From the cell containing the given text, extract its center point as [x, y] coordinate. 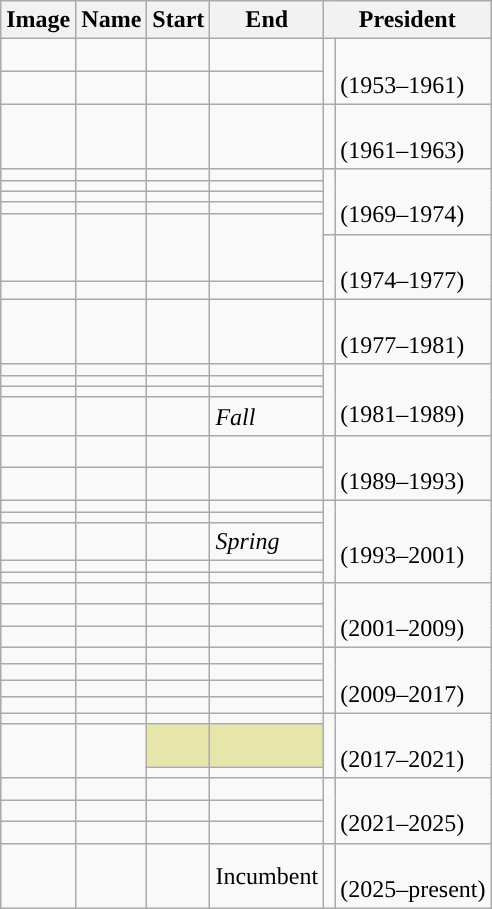
(2021–2025) [413, 810]
End [267, 20]
Spring [267, 542]
(1969–1974) [413, 202]
(1993–2001) [413, 541]
Start [178, 20]
(2001–2009) [413, 616]
Image [38, 20]
(2009–2017) [413, 680]
Name [112, 20]
(2017–2021) [413, 746]
(1974–1977) [413, 266]
(1977–1981) [413, 332]
(2025–present) [413, 876]
Fall [267, 416]
(1953–1961) [413, 72]
President [408, 20]
Incumbent [267, 876]
(1981–1989) [413, 400]
(1989–1993) [413, 468]
(1961–1963) [413, 136]
